Output the [x, y] coordinate of the center of the cell containing the given text.  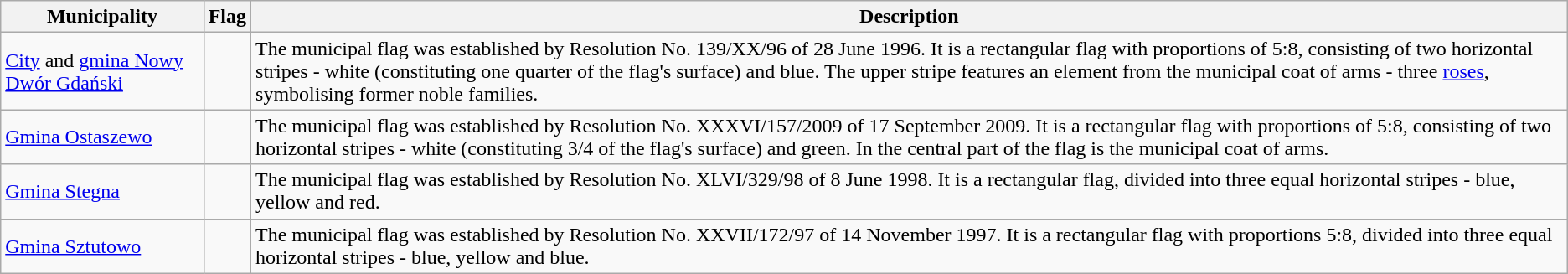
Description [910, 17]
Municipality [102, 17]
Flag [227, 17]
Gmina Sztutowo [102, 246]
Gmina Stegna [102, 191]
City and gmina Nowy Dwór Gdański [102, 71]
Gmina Ostaszewo [102, 137]
